Extract the [x, y] coordinate from the center of the cell holding the provided text.  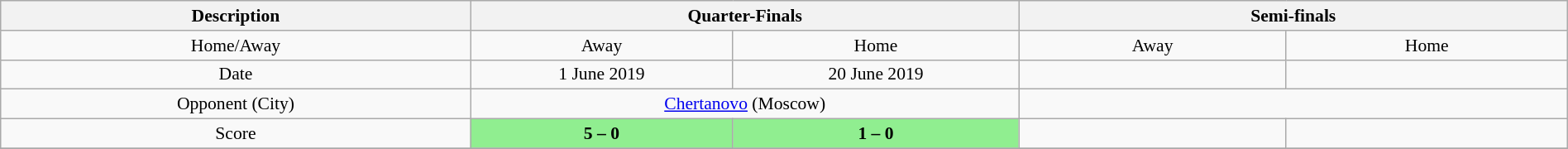
Date [236, 74]
Score [236, 134]
1 June 2019 [602, 74]
Quarter-Finals [744, 16]
5 – 0 [602, 134]
Home/Away [236, 46]
1 – 0 [876, 134]
Opponent (City) [236, 104]
Semi-finals [1293, 16]
Chertanovo (Moscow) [744, 104]
Description [236, 16]
20 June 2019 [876, 74]
